Capture the cell that displays the provided text and extract its (X, Y) central coordinate. 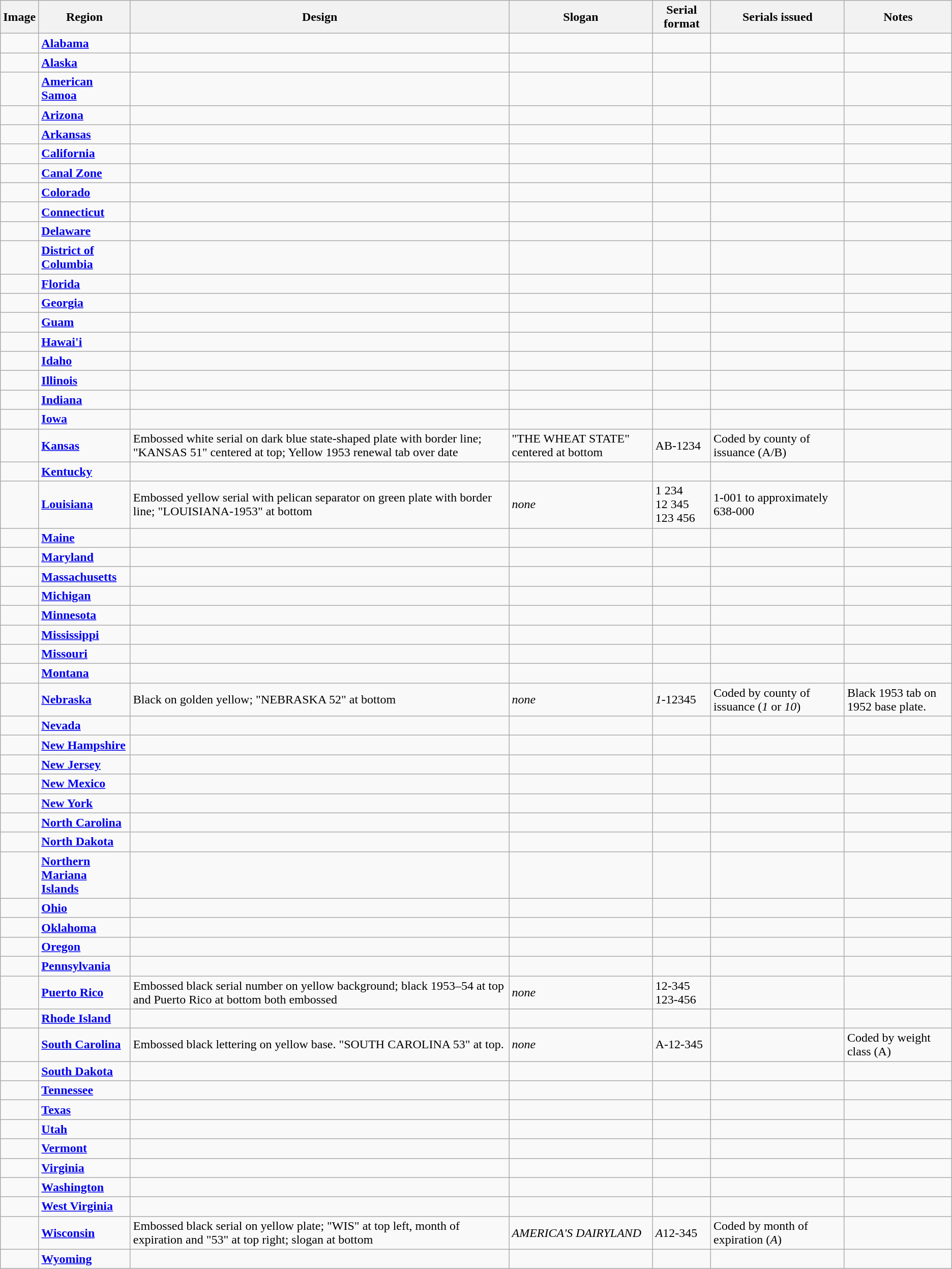
Montana (84, 673)
"THE WHEAT STATE" centered at bottom (581, 446)
North Carolina (84, 822)
AB-1234 (681, 446)
Nevada (84, 726)
Nebraska (84, 700)
Embossed black serial on yellow plate; "WIS" at top left, month of expiration and "53" at top right; slogan at bottom (319, 1233)
Slogan (581, 17)
California (84, 154)
Puerto Rico (84, 992)
Minnesota (84, 615)
Serials issued (778, 17)
Washington (84, 1187)
North Dakota (84, 842)
Design (319, 17)
Indiana (84, 400)
New Jersey (84, 764)
Vermont (84, 1148)
Delaware (84, 231)
Canal Zone (84, 173)
Louisiana (84, 505)
New Hampshire (84, 745)
Wyoming (84, 1259)
A-12-345 (681, 1045)
Oregon (84, 947)
South Carolina (84, 1045)
A12-345 (681, 1233)
Connecticut (84, 212)
Tennessee (84, 1090)
Maryland (84, 557)
Arkansas (84, 134)
Mississippi (84, 634)
Region (84, 17)
Ohio (84, 908)
1 234 12 345123 456 (681, 505)
South Dakota (84, 1071)
New York (84, 803)
Virginia (84, 1168)
Kansas (84, 446)
Wisconsin (84, 1233)
Colorado (84, 192)
Kentucky (84, 471)
American Samoa (84, 88)
Coded by weight class (A) (898, 1045)
Utah (84, 1129)
Guam (84, 322)
Missouri (84, 654)
Coded by month of expiration (A) (778, 1233)
1-001 to approximately 638-000 (778, 505)
Oklahoma (84, 927)
Rhode Island (84, 1019)
Georgia (84, 303)
Florida (84, 283)
1-12345 (681, 700)
Pennsylvania (84, 966)
Massachusetts (84, 576)
District ofColumbia (84, 257)
Michigan (84, 596)
Illinois (84, 380)
Texas (84, 1110)
Iowa (84, 419)
AMERICA'S DAIRYLAND (581, 1233)
Black 1953 tab on 1952 base plate. (898, 700)
West Virginia (84, 1206)
Coded by county of issuance (1 or 10) (778, 700)
Black on golden yellow; "NEBRASKA 52" at bottom (319, 700)
Coded by county of issuance (A/B) (778, 446)
12-345123-456 (681, 992)
Alaska (84, 63)
Embossed yellow serial with pelican separator on green plate with border line; "LOUISIANA-1953" at bottom (319, 505)
Arizona (84, 115)
Notes (898, 17)
Serial format (681, 17)
Idaho (84, 361)
Hawai'i (84, 342)
Image (19, 17)
Embossed black lettering on yellow base. "SOUTH CAROLINA 53" at top. (319, 1045)
Embossed white serial on dark blue state-shaped plate with border line; "KANSAS 51" centered at top; Yellow 1953 renewal tab over date (319, 446)
Alabama (84, 43)
Maine (84, 538)
Embossed black serial number on yellow background; black 1953–54 at top and Puerto Rico at bottom both embossed (319, 992)
New Mexico (84, 784)
Northern Mariana Islands (84, 875)
